Capture the cell that displays the provided text and extract its (X, Y) central coordinate. 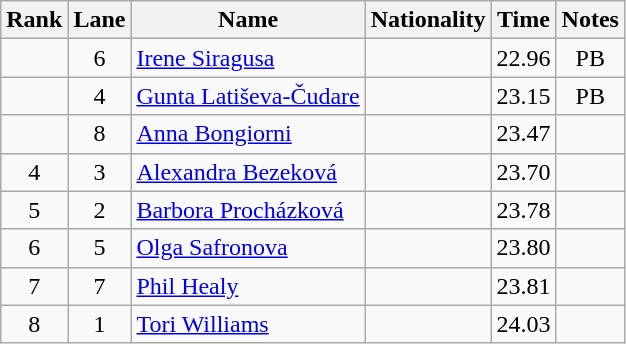
Rank (34, 20)
24.03 (524, 324)
22.96 (524, 58)
Anna Bongiorni (248, 134)
Lane (100, 20)
1 (100, 324)
23.47 (524, 134)
Name (248, 20)
Gunta Latiševa-Čudare (248, 96)
Time (524, 20)
Nationality (428, 20)
23.78 (524, 210)
Alexandra Bezeková (248, 172)
23.80 (524, 248)
23.70 (524, 172)
Olga Safronova (248, 248)
23.15 (524, 96)
Phil Healy (248, 286)
3 (100, 172)
Notes (590, 20)
2 (100, 210)
23.81 (524, 286)
Irene Siragusa (248, 58)
Barbora Procházková (248, 210)
Tori Williams (248, 324)
